Identify which cell holds the provided text, then report its [X, Y] central coordinate. 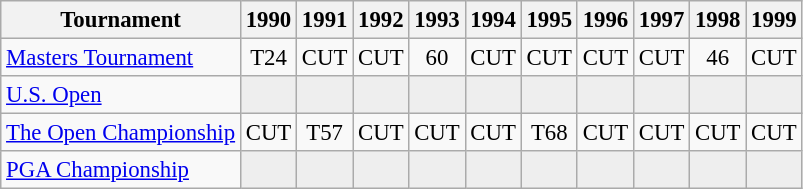
1991 [325, 20]
PGA Championship [121, 170]
T57 [325, 133]
60 [437, 58]
1999 [774, 20]
Masters Tournament [121, 58]
Tournament [121, 20]
1995 [549, 20]
46 [718, 58]
1990 [268, 20]
1996 [605, 20]
1994 [493, 20]
T68 [549, 133]
1992 [381, 20]
U.S. Open [121, 95]
1997 [661, 20]
T24 [268, 58]
The Open Championship [121, 133]
1998 [718, 20]
1993 [437, 20]
